Capture the cell that displays the provided text and extract its (x, y) central coordinate. 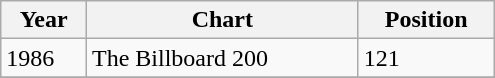
1986 (44, 58)
Position (426, 20)
The Billboard 200 (223, 58)
Year (44, 20)
121 (426, 58)
Chart (223, 20)
